Detect which cell encompasses the target text, then output its (x, y) center coordinate. 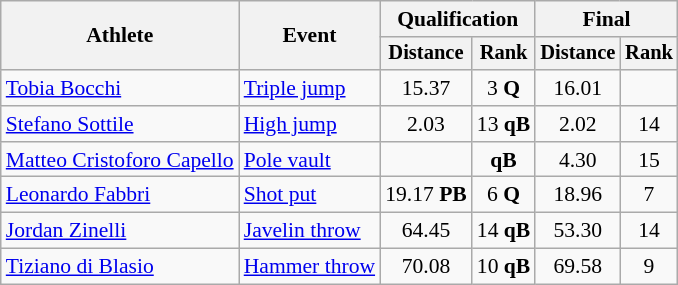
13 qB (504, 124)
Shot put (310, 195)
53.30 (578, 231)
Athlete (120, 36)
16.01 (578, 88)
9 (649, 267)
3 Q (504, 88)
70.08 (426, 267)
2.03 (426, 124)
Tiziano di Blasio (120, 267)
Leonardo Fabbri (120, 195)
Matteo Cristoforo Capello (120, 160)
4.30 (578, 160)
Pole vault (310, 160)
19.17 PB (426, 195)
2.02 (578, 124)
6 Q (504, 195)
15.37 (426, 88)
10 qB (504, 267)
Hammer throw (310, 267)
Triple jump (310, 88)
High jump (310, 124)
Event (310, 36)
Jordan Zinelli (120, 231)
Qualification (458, 19)
7 (649, 195)
qB (504, 160)
Stefano Sottile (120, 124)
Javelin throw (310, 231)
Final (606, 19)
Tobia Bocchi (120, 88)
15 (649, 160)
64.45 (426, 231)
14 qB (504, 231)
69.58 (578, 267)
18.96 (578, 195)
